Capture the cell that displays the provided text and extract its (x, y) central coordinate. 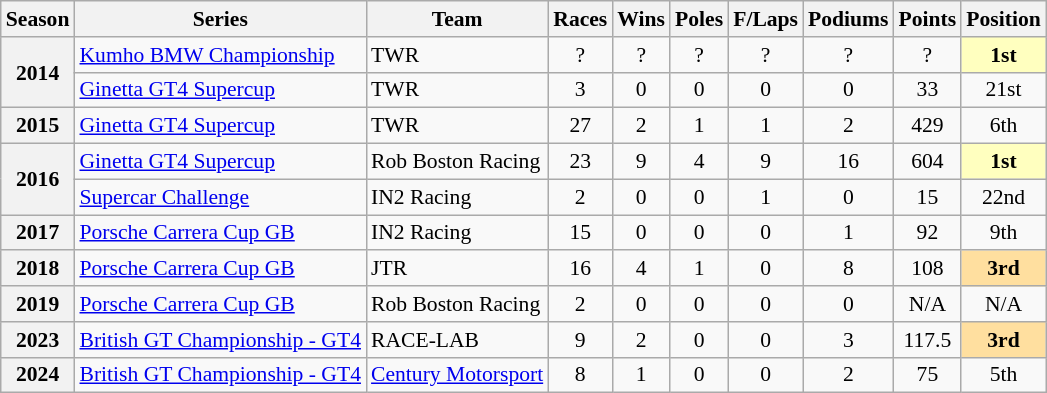
Season (38, 19)
2019 (38, 304)
Position (1003, 19)
2014 (38, 72)
6th (1003, 126)
Wins (641, 19)
9th (1003, 233)
Kumho BMW Championship (220, 55)
Podiums (848, 19)
RACE-LAB (457, 340)
2015 (38, 126)
429 (928, 126)
92 (928, 233)
27 (580, 126)
23 (580, 162)
Points (928, 19)
Races (580, 19)
JTR (457, 269)
108 (928, 269)
Poles (699, 19)
75 (928, 375)
21st (1003, 90)
2024 (38, 375)
2018 (38, 269)
Team (457, 19)
33 (928, 90)
5th (1003, 375)
Series (220, 19)
2016 (38, 180)
2017 (38, 233)
F/Laps (766, 19)
Century Motorsport (457, 375)
2023 (38, 340)
22nd (1003, 197)
117.5 (928, 340)
Supercar Challenge (220, 197)
604 (928, 162)
